Determine the (X, Y) coordinate at the center of the cell enclosing the given text.  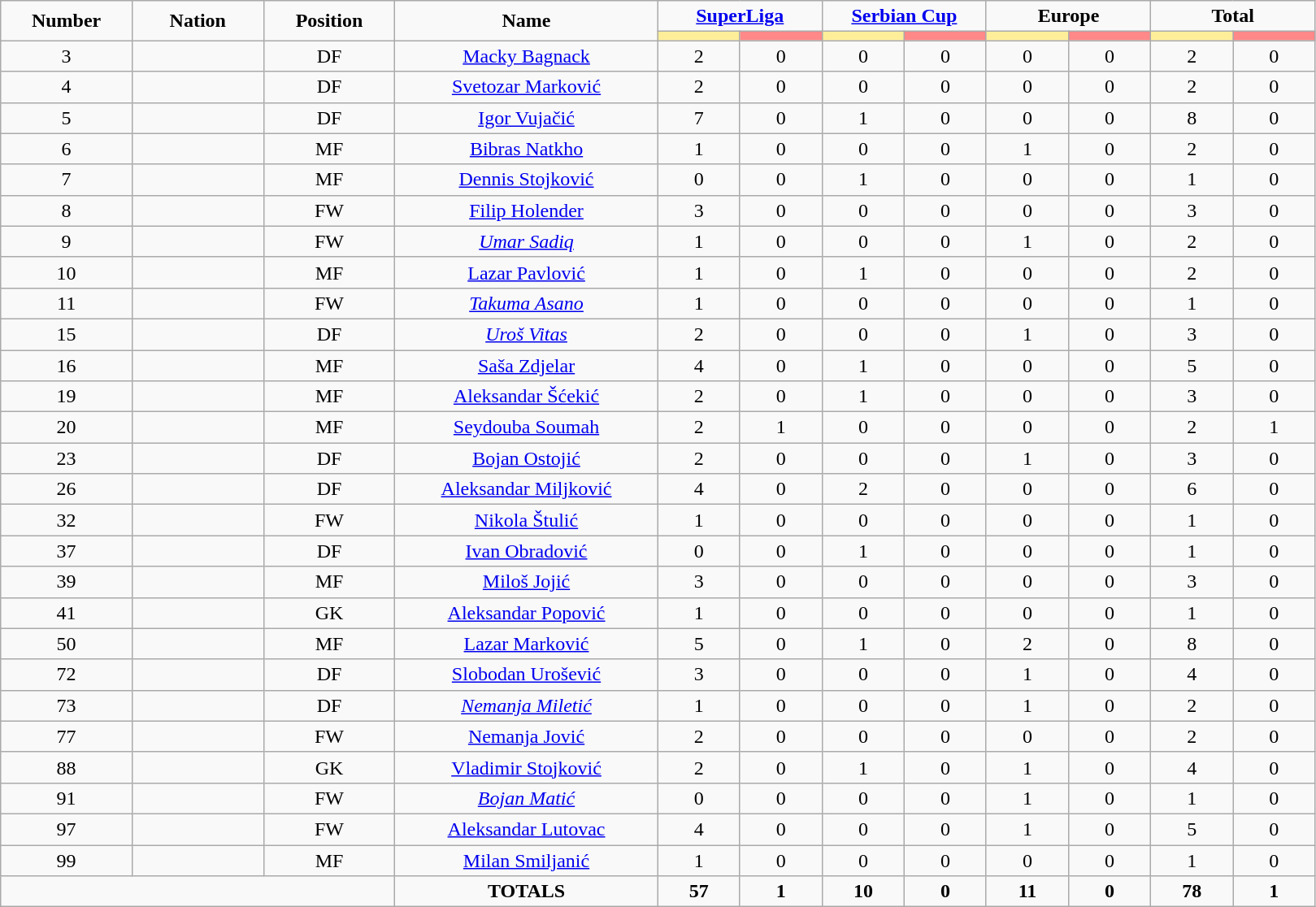
TOTALS (527, 892)
9 (67, 241)
Miloš Jojić (527, 582)
Bibras Natkho (527, 149)
77 (67, 736)
Position (329, 21)
Nikola Štulić (527, 520)
Umar Sadiq (527, 241)
Slobodan Urošević (527, 675)
Milan Smiljanić (527, 861)
Lazar Pavlović (527, 272)
57 (699, 892)
Filip Holender (527, 210)
16 (67, 365)
Bojan Ostojić (527, 458)
15 (67, 334)
Nemanja Jović (527, 736)
Uroš Vitas (527, 334)
32 (67, 520)
20 (67, 427)
Nation (198, 21)
Takuma Asano (527, 303)
Igor Vujačić (527, 118)
39 (67, 582)
Name (527, 21)
Aleksandar Miljković (527, 489)
Aleksandar Lutovac (527, 829)
Bojan Matić (527, 798)
Ivan Obradović (527, 551)
SuperLiga (740, 16)
97 (67, 829)
91 (67, 798)
Number (67, 21)
23 (67, 458)
Seydouba Soumah (527, 427)
Lazar Marković (527, 644)
Vladimir Stojković (527, 767)
Dennis Stojković (527, 180)
88 (67, 767)
19 (67, 397)
26 (67, 489)
50 (67, 644)
Macky Bagnack (527, 56)
Nemanja Miletić (527, 705)
99 (67, 861)
Aleksandar Šćekić (527, 397)
Svetozar Marković (527, 87)
78 (1192, 892)
Serbian Cup (904, 16)
Saša Zdjelar (527, 365)
Aleksandar Popović (527, 613)
73 (67, 705)
37 (67, 551)
Europe (1068, 16)
72 (67, 675)
41 (67, 613)
Total (1233, 16)
